Output the [x, y] coordinate of the center of the cell containing the given text.  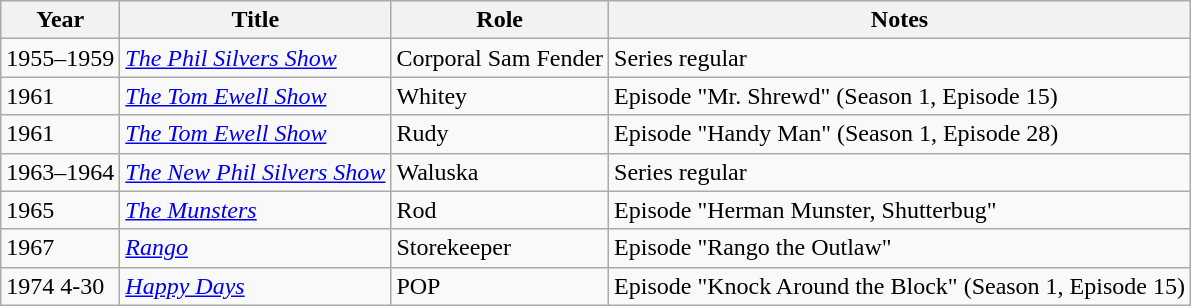
Corporal Sam Fender [500, 58]
Rango [256, 248]
Year [60, 20]
Episode "Knock Around the Block" (Season 1, Episode 15) [900, 286]
Waluska [500, 172]
Episode "Rango the Outlaw" [900, 248]
1963–1964 [60, 172]
1965 [60, 210]
Rudy [500, 134]
Episode "Herman Munster, Shutterbug" [900, 210]
Happy Days [256, 286]
Episode "Handy Man" (Season 1, Episode 28) [900, 134]
The New Phil Silvers Show [256, 172]
1955–1959 [60, 58]
Title [256, 20]
1974 4-30 [60, 286]
The Munsters [256, 210]
Role [500, 20]
Notes [900, 20]
POP [500, 286]
1967 [60, 248]
Rod [500, 210]
Whitey [500, 96]
The Phil Silvers Show [256, 58]
Storekeeper [500, 248]
Episode "Mr. Shrewd" (Season 1, Episode 15) [900, 96]
